Identify which cell holds the provided text, then report its (x, y) central coordinate. 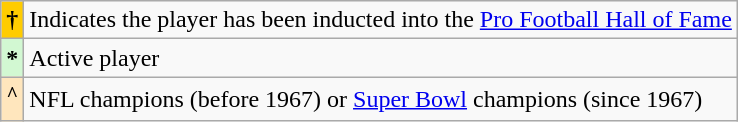
NFL champions (before 1967) or Super Bowl champions (since 1967) (381, 100)
Active player (381, 58)
^ (12, 100)
* (12, 58)
† (12, 20)
Indicates the player has been inducted into the Pro Football Hall of Fame (381, 20)
